Return [x, y] of the center of cell containing provided text 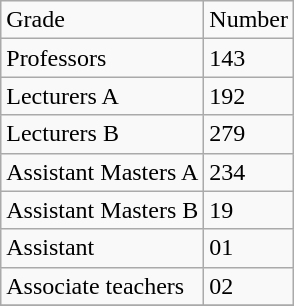
19 [249, 210]
234 [249, 172]
Lecturers B [102, 134]
Assistant [102, 248]
Assistant Masters B [102, 210]
143 [249, 58]
02 [249, 286]
Grade [102, 20]
192 [249, 96]
279 [249, 134]
Number [249, 20]
Assistant Masters A [102, 172]
Associate teachers [102, 286]
01 [249, 248]
Lecturers A [102, 96]
Professors [102, 58]
